Detect which cell encompasses the target text, then output its (X, Y) center coordinate. 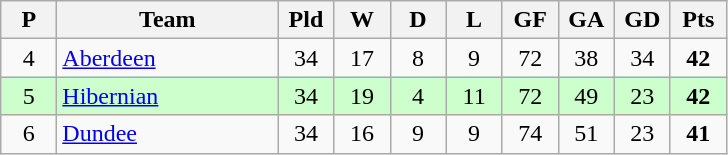
Pts (698, 20)
49 (586, 96)
16 (362, 134)
51 (586, 134)
41 (698, 134)
Team (168, 20)
38 (586, 58)
P (29, 20)
Pld (306, 20)
D (418, 20)
Hibernian (168, 96)
Dundee (168, 134)
L (474, 20)
74 (530, 134)
GD (642, 20)
17 (362, 58)
5 (29, 96)
W (362, 20)
6 (29, 134)
Aberdeen (168, 58)
GF (530, 20)
8 (418, 58)
11 (474, 96)
GA (586, 20)
19 (362, 96)
